For the text-containing cell, return its midpoint in (X, Y) coordinate format. 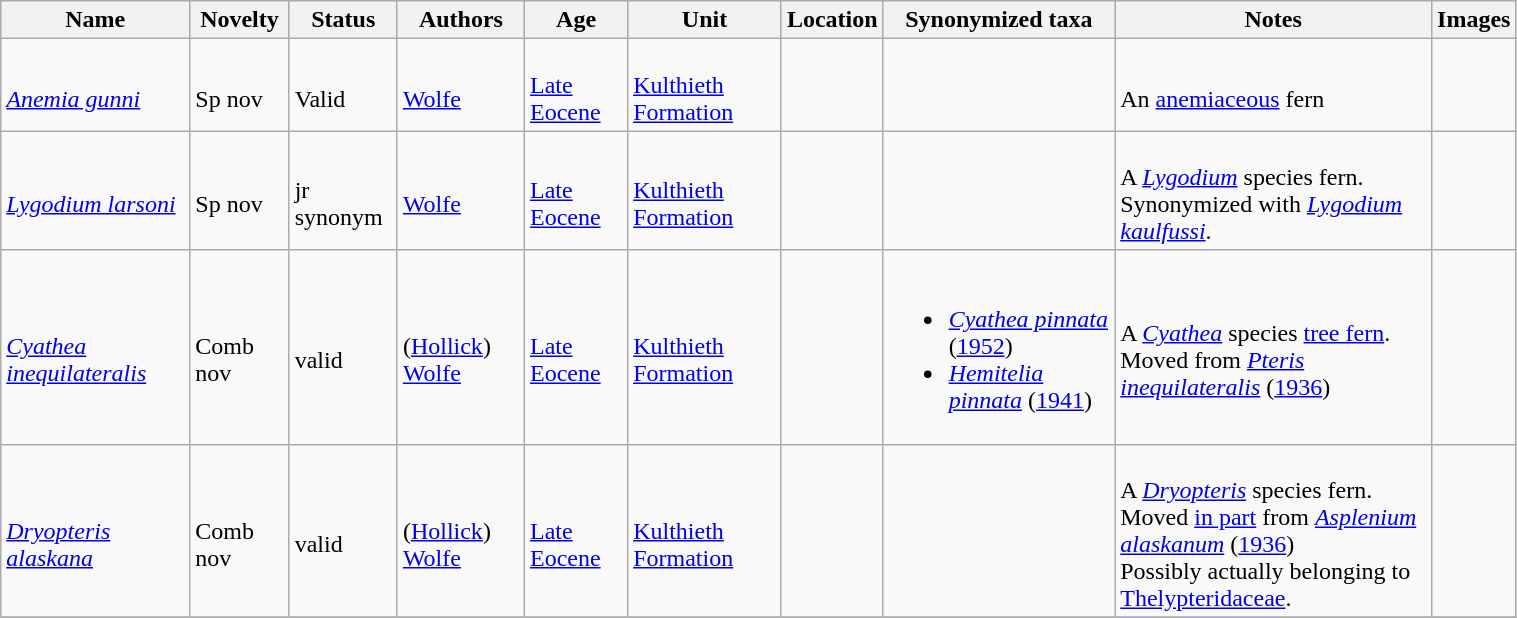
Unit (705, 20)
Cyathea inequilateralis (96, 347)
Dryopteris alaskana (96, 530)
jr synonym (343, 190)
A Dryopteris species fern.Moved in part from Asplenium alaskanum (1936)Possibly actually belonging to Thelypteridaceae. (1274, 530)
Lygodium larsoni (96, 190)
Authors (460, 20)
Location (832, 20)
Novelty (240, 20)
Synonymized taxa (999, 20)
Notes (1274, 20)
Anemia gunni (96, 85)
A Lygodium species fern. Synonymized with Lygodium kaulfussi. (1274, 190)
Valid (343, 85)
Status (343, 20)
A Cyathea species tree fern.Moved from Pteris inequilateralis (1936) (1274, 347)
An anemiaceous fern (1274, 85)
Cyathea pinnata (1952)Hemitelia pinnata (1941) (999, 347)
Images (1474, 20)
Name (96, 20)
Age (576, 20)
